Detect which cell encompasses the target text, then output its [x, y] center coordinate. 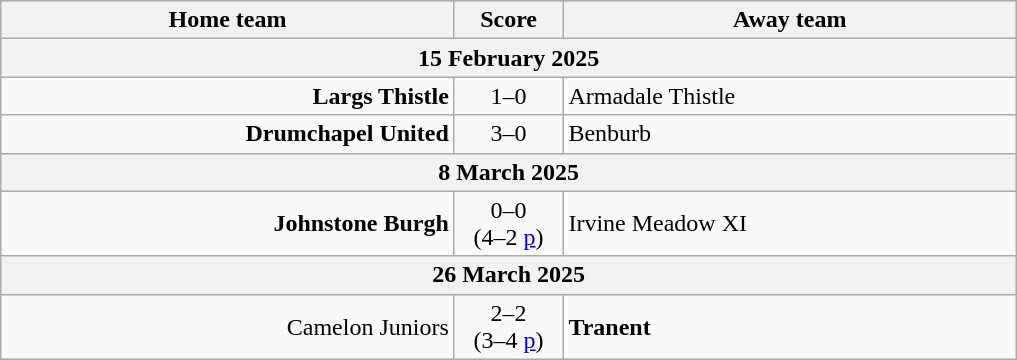
2–2(3–4 p) [508, 326]
Camelon Juniors [228, 326]
Away team [790, 20]
Irvine Meadow XI [790, 224]
3–0 [508, 134]
1–0 [508, 96]
8 March 2025 [509, 172]
Benburb [790, 134]
0–0(4–2 p) [508, 224]
Drumchapel United [228, 134]
Score [508, 20]
15 February 2025 [509, 58]
Home team [228, 20]
Largs Thistle [228, 96]
26 March 2025 [509, 275]
Armadale Thistle [790, 96]
Tranent [790, 326]
Johnstone Burgh [228, 224]
